Output the (X, Y) coordinate of the center of the cell containing the given text.  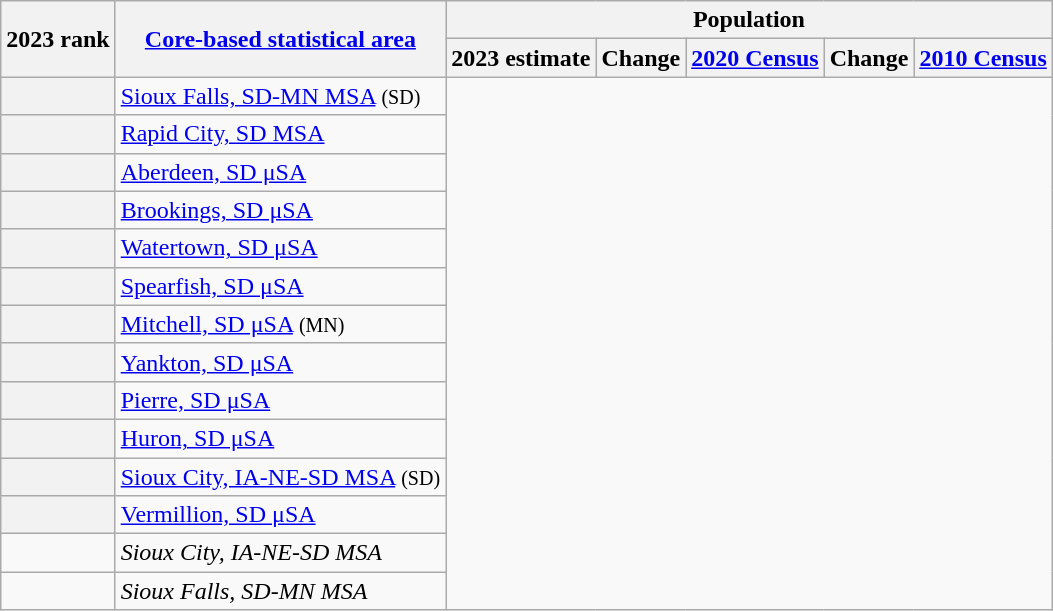
Population (750, 20)
2020 Census (755, 58)
Huron, SD μSA (280, 438)
Watertown, SD μSA (280, 248)
Sioux City, IA-NE-SD MSA (280, 553)
Pierre, SD μSA (280, 400)
Brookings, SD μSA (280, 210)
Mitchell, SD μSA (MN) (280, 324)
2023 estimate (521, 58)
Vermillion, SD μSA (280, 515)
Sioux Falls, SD-MN MSA (280, 591)
Spearfish, SD μSA (280, 286)
Core-based statistical area (280, 39)
Rapid City, SD MSA (280, 134)
2010 Census (983, 58)
2023 rank (58, 39)
Sioux City, IA-NE-SD MSA (SD) (280, 477)
Yankton, SD μSA (280, 362)
Aberdeen, SD μSA (280, 172)
Sioux Falls, SD-MN MSA (SD) (280, 96)
